For the text-containing cell, return its midpoint in (X, Y) coordinate format. 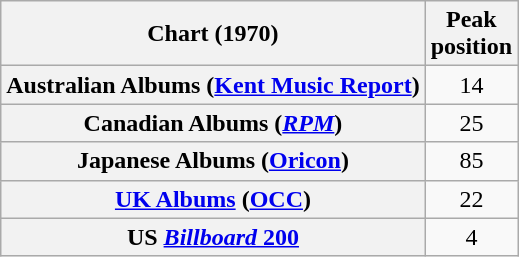
25 (471, 123)
Peakposition (471, 34)
22 (471, 199)
Chart (1970) (213, 34)
Japanese Albums (Oricon) (213, 161)
Canadian Albums (RPM) (213, 123)
14 (471, 85)
US Billboard 200 (213, 237)
85 (471, 161)
4 (471, 237)
UK Albums (OCC) (213, 199)
Australian Albums (Kent Music Report) (213, 85)
